Return [x, y] of the center of cell containing provided text 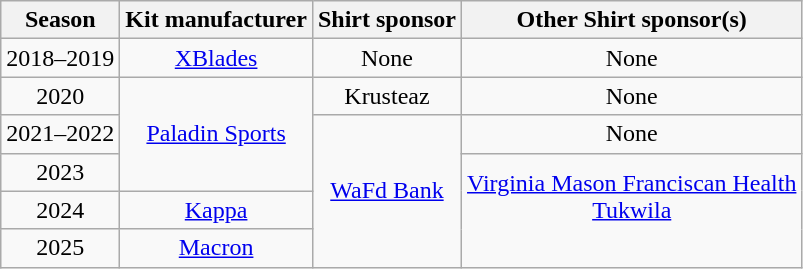
2024 [60, 210]
2018–2019 [60, 58]
Macron [216, 248]
2021–2022 [60, 134]
Season [60, 20]
WaFd Bank [386, 191]
2023 [60, 172]
Shirt sponsor [386, 20]
2025 [60, 248]
Krusteaz [386, 96]
Paladin Sports [216, 134]
Virginia Mason Franciscan HealthTukwila [632, 210]
Other Shirt sponsor(s) [632, 20]
2020 [60, 96]
XBlades [216, 58]
Kappa [216, 210]
Kit manufacturer [216, 20]
